Pinpoint the cell where the given text exists, returning its [x, y] midpoint coordinate. 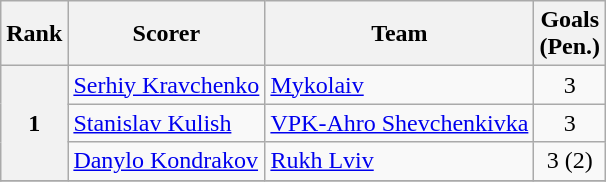
Danylo Kondrakov [166, 161]
VPK-Ahro Shevchenkivka [400, 123]
Goals(Pen.) [570, 34]
Mykolaiv [400, 85]
Serhiy Kravchenko [166, 85]
Stanislav Kulish [166, 123]
Team [400, 34]
Scorer [166, 34]
3 (2) [570, 161]
Rukh Lviv [400, 161]
Rank [34, 34]
1 [34, 123]
